Output the (x, y) coordinate of the center of the cell containing the given text.  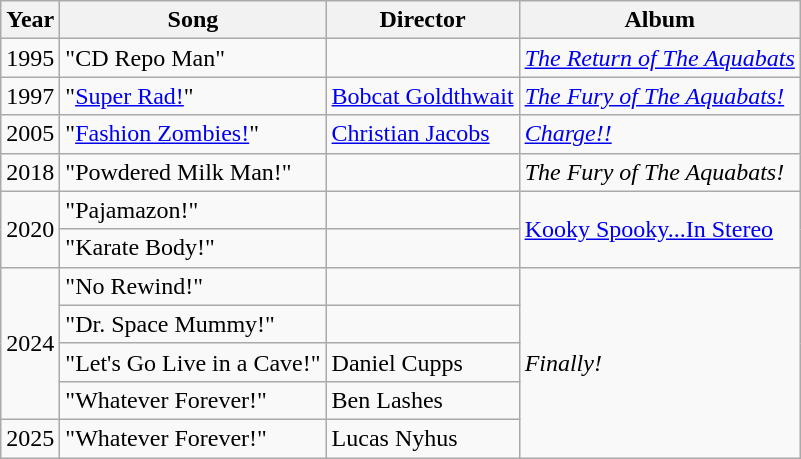
"Let's Go Live in a Cave!" (193, 362)
"Karate Body!" (193, 248)
Album (660, 20)
1995 (30, 58)
"Pajamazon!" (193, 210)
"Super Rad!" (193, 96)
"Fashion Zombies!" (193, 134)
Daniel Cupps (422, 362)
Director (422, 20)
Song (193, 20)
Year (30, 20)
2024 (30, 343)
2018 (30, 172)
Christian Jacobs (422, 134)
1997 (30, 96)
The Return of The Aquabats (660, 58)
2020 (30, 229)
2005 (30, 134)
Kooky Spooky...In Stereo (660, 229)
Lucas Nyhus (422, 438)
"Powdered Milk Man!" (193, 172)
Bobcat Goldthwait (422, 96)
Charge!! (660, 134)
Ben Lashes (422, 400)
Finally! (660, 362)
"No Rewind!" (193, 286)
"Dr. Space Mummy!" (193, 324)
2025 (30, 438)
"CD Repo Man" (193, 58)
